Find where the given text appears and provide that cell's center as (X, Y) coordinate. 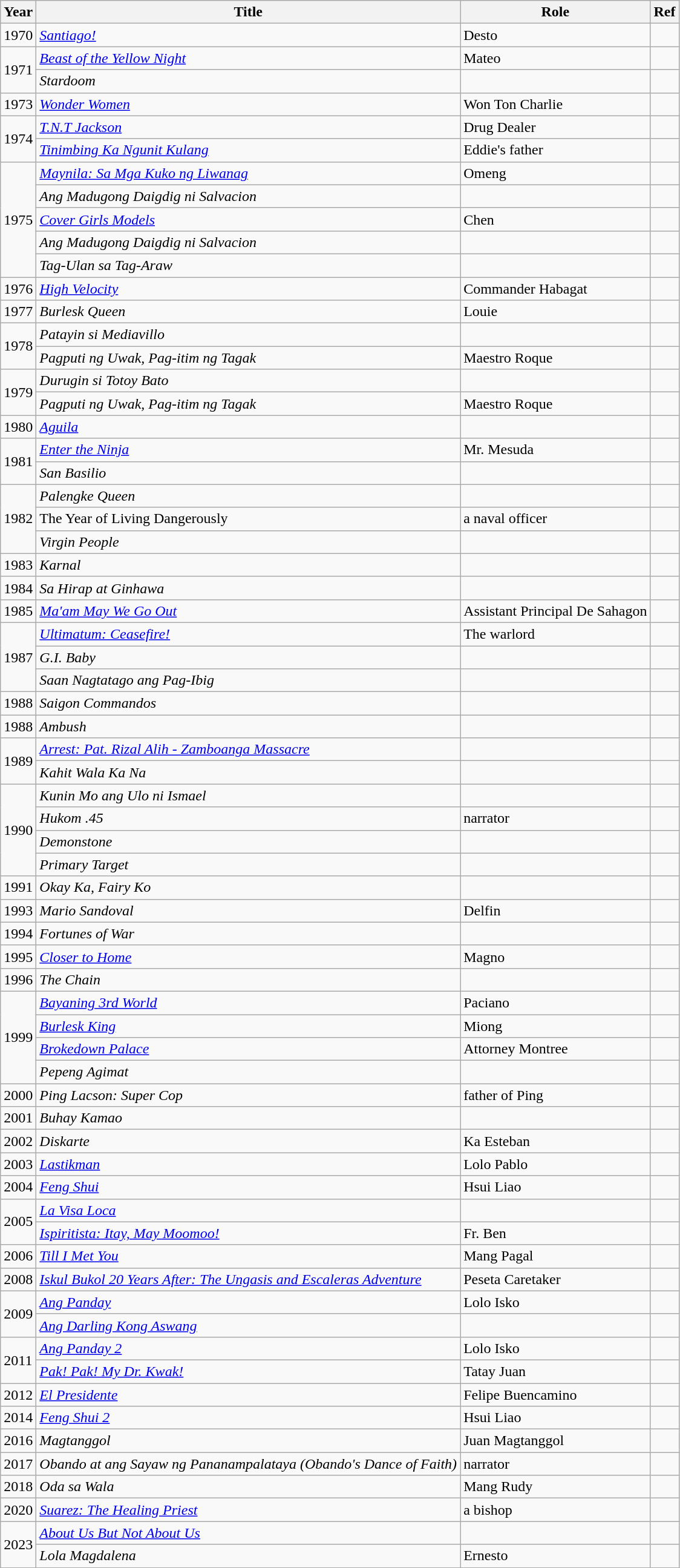
Oda sa Wala (248, 1487)
2014 (18, 1418)
Palengke Queen (248, 496)
Beast of the Yellow Night (248, 58)
1977 (18, 312)
El Presidente (248, 1394)
Cover Girls Models (248, 219)
1984 (18, 588)
Lolo Pablo (555, 1164)
1989 (18, 761)
San Basilio (248, 473)
father of Ping (555, 1095)
Feng Shui (248, 1187)
The Year of Living Dangerously (248, 519)
2001 (18, 1118)
1996 (18, 980)
Delfin (555, 911)
1993 (18, 911)
Year (18, 12)
La Visa Loca (248, 1210)
Omeng (555, 173)
1980 (18, 427)
Ping Lacson: Super Cop (248, 1095)
Felipe Buencamino (555, 1394)
Ang Panday 2 (248, 1348)
1978 (18, 346)
Tinimbing Ka Ngunit Kulang (248, 150)
Kahit Wala Ka Na (248, 772)
Won Ton Charlie (555, 104)
Ambush (248, 726)
a naval officer (555, 519)
1987 (18, 657)
Closer to Home (248, 957)
Mang Rudy (555, 1487)
Diskarte (248, 1141)
Brokedown Palace (248, 1049)
Ernesto (555, 1556)
T.N.T Jackson (248, 127)
Primary Target (248, 865)
2018 (18, 1487)
Saigon Commandos (248, 703)
Drug Dealer (555, 127)
Feng Shui 2 (248, 1418)
1976 (18, 289)
2012 (18, 1394)
2000 (18, 1095)
Juan Magtanggol (555, 1441)
1971 (18, 70)
Lola Magdalena (248, 1556)
Sa Hirap at Ginhawa (248, 588)
Ma'am May We Go Out (248, 611)
1994 (18, 934)
Hukom .45 (248, 819)
Ispiritista: Itay, May Moomoo! (248, 1233)
Fortunes of War (248, 934)
Magno (555, 957)
Mateo (555, 58)
Mario Sandoval (248, 911)
Paciano (555, 1003)
Title (248, 12)
Ang Darling Kong Aswang (248, 1325)
2011 (18, 1360)
2004 (18, 1187)
Lastikman (248, 1164)
2002 (18, 1141)
1985 (18, 611)
Assistant Principal De Sahagon (555, 611)
2009 (18, 1314)
1973 (18, 104)
Virgin People (248, 542)
About Us But Not About Us (248, 1533)
High Velocity (248, 289)
1982 (18, 519)
1983 (18, 565)
Ang Panday (248, 1302)
Buhay Kamao (248, 1118)
Stardoom (248, 81)
Kunin Mo ang Ulo ni Ismael (248, 796)
Arrest: Pat. Rizal Alih - Zamboanga Massacre (248, 749)
2003 (18, 1164)
2017 (18, 1464)
Tatay Juan (555, 1371)
Burlesk Queen (248, 312)
Ultimatum: Ceasefire! (248, 634)
2023 (18, 1544)
1975 (18, 219)
Santiago! (248, 35)
The Chain (248, 980)
Fr. Ben (555, 1233)
Burlesk King (248, 1026)
2020 (18, 1510)
Tag-Ulan sa Tag-Araw (248, 265)
1991 (18, 888)
Eddie's father (555, 150)
Ka Esteban (555, 1141)
Enter the Ninja (248, 450)
Attorney Montree (555, 1049)
Ref (664, 12)
Magtanggol (248, 1441)
Demonstone (248, 842)
G.I. Baby (248, 657)
Pepeng Agimat (248, 1072)
1990 (18, 830)
1981 (18, 461)
2005 (18, 1222)
Peseta Caretaker (555, 1279)
Okay Ka, Fairy Ko (248, 888)
Maynila: Sa Mga Kuko ng Liwanag (248, 173)
Miong (555, 1026)
1995 (18, 957)
a bishop (555, 1510)
Chen (555, 219)
2008 (18, 1279)
Obando at ang Sayaw ng Pananampalataya (Obando's Dance of Faith) (248, 1464)
Aguila (248, 427)
Till I Met You (248, 1256)
2006 (18, 1256)
Bayaning 3rd World (248, 1003)
1999 (18, 1037)
Durugin si Totoy Bato (248, 381)
Louie (555, 312)
Iskul Bukol 20 Years After: The Ungasis and Escaleras Adventure (248, 1279)
Pak! Pak! My Dr. Kwak! (248, 1371)
Wonder Women (248, 104)
Mr. Mesuda (555, 450)
Role (555, 12)
Suarez: The Healing Priest (248, 1510)
2016 (18, 1441)
Commander Habagat (555, 289)
Desto (555, 35)
Patayin si Mediavillo (248, 335)
The warlord (555, 634)
1970 (18, 35)
1979 (18, 392)
Saan Nagtatago ang Pag-Ibig (248, 680)
1974 (18, 139)
Karnal (248, 565)
Mang Pagal (555, 1256)
